Detect which cell encompasses the target text, then output its (X, Y) center coordinate. 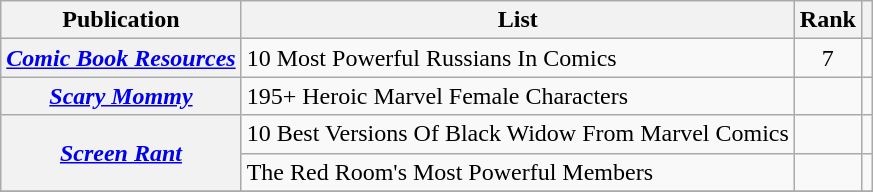
Screen Rant (121, 153)
Scary Mommy (121, 96)
The Red Room's Most Powerful Members (518, 172)
Publication (121, 20)
Comic Book Resources (121, 58)
10 Most Powerful Russians In Comics (518, 58)
List (518, 20)
10 Best Versions Of Black Widow From Marvel Comics (518, 134)
7 (828, 58)
Rank (828, 20)
195+ Heroic Marvel Female Characters (518, 96)
